Pinpoint the cell where the given text exists, returning its (x, y) midpoint coordinate. 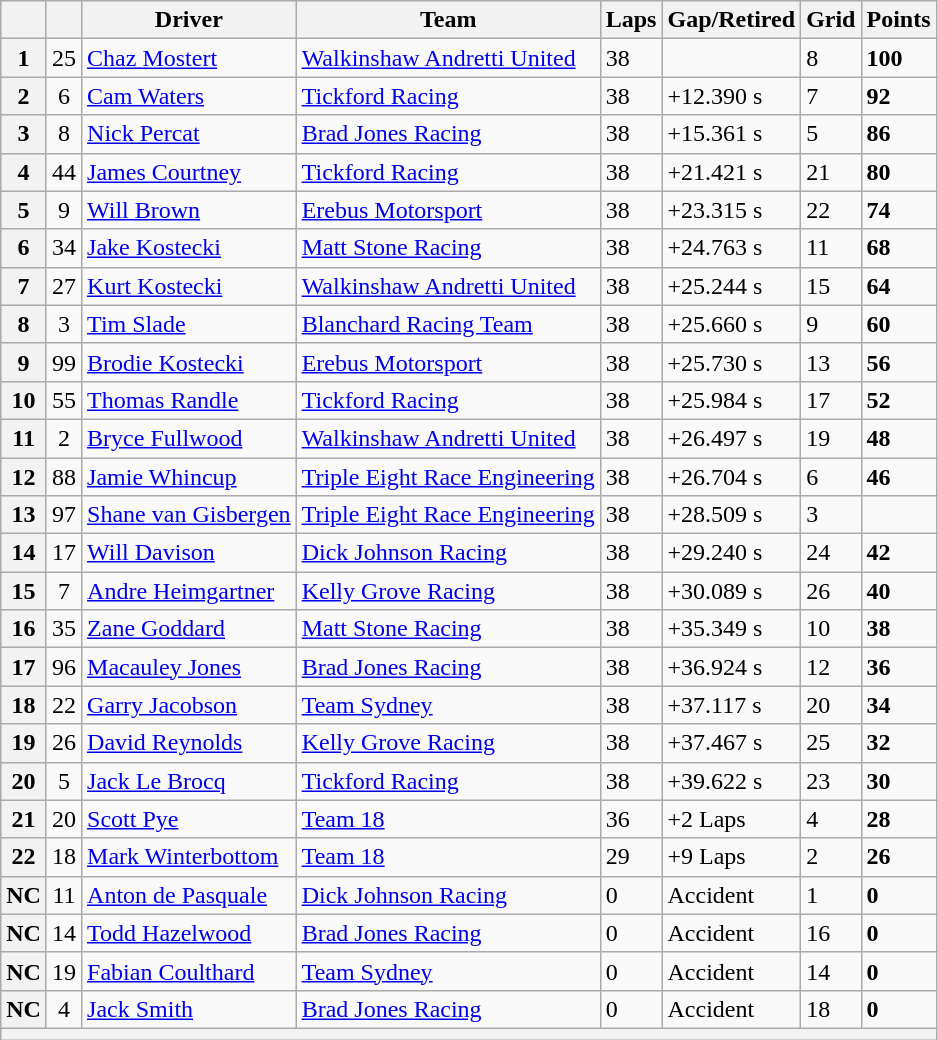
46 (898, 477)
+23.315 s (732, 210)
100 (898, 58)
Jake Kostecki (190, 248)
+26.704 s (732, 477)
96 (64, 667)
Driver (190, 20)
+25.984 s (732, 400)
+25.660 s (732, 324)
Thomas Randle (190, 400)
23 (831, 781)
+28.509 s (732, 515)
+25.730 s (732, 362)
+2 Laps (732, 819)
+36.924 s (732, 667)
86 (898, 134)
+25.244 s (732, 286)
Blanchard Racing Team (448, 324)
+26.497 s (732, 438)
Will Brown (190, 210)
Nick Percat (190, 134)
44 (64, 172)
+37.117 s (732, 705)
40 (898, 591)
Cam Waters (190, 96)
Fabian Coulthard (190, 971)
92 (898, 96)
Will Davison (190, 553)
Chaz Mostert (190, 58)
28 (898, 819)
+12.390 s (732, 96)
Team (448, 20)
James Courtney (190, 172)
64 (898, 286)
Shane van Gisbergen (190, 515)
Scott Pye (190, 819)
Jack Le Brocq (190, 781)
Grid (831, 20)
+9 Laps (732, 857)
60 (898, 324)
42 (898, 553)
Bryce Fullwood (190, 438)
Laps (631, 20)
32 (898, 743)
Gap/Retired (732, 20)
+30.089 s (732, 591)
Anton de Pasquale (190, 895)
56 (898, 362)
Brodie Kostecki (190, 362)
48 (898, 438)
+39.622 s (732, 781)
Jamie Whincup (190, 477)
88 (64, 477)
27 (64, 286)
David Reynolds (190, 743)
Todd Hazelwood (190, 933)
+29.240 s (732, 553)
Jack Smith (190, 1009)
99 (64, 362)
35 (64, 629)
68 (898, 248)
52 (898, 400)
Macauley Jones (190, 667)
29 (631, 857)
Points (898, 20)
55 (64, 400)
Andre Heimgartner (190, 591)
Garry Jacobson (190, 705)
+15.361 s (732, 134)
74 (898, 210)
+37.467 s (732, 743)
+35.349 s (732, 629)
Kurt Kostecki (190, 286)
Zane Goddard (190, 629)
+24.763 s (732, 248)
Mark Winterbottom (190, 857)
24 (831, 553)
+21.421 s (732, 172)
80 (898, 172)
Tim Slade (190, 324)
30 (898, 781)
97 (64, 515)
